Return the [X, Y] coordinate for the center point of the cell that contains the specified text.  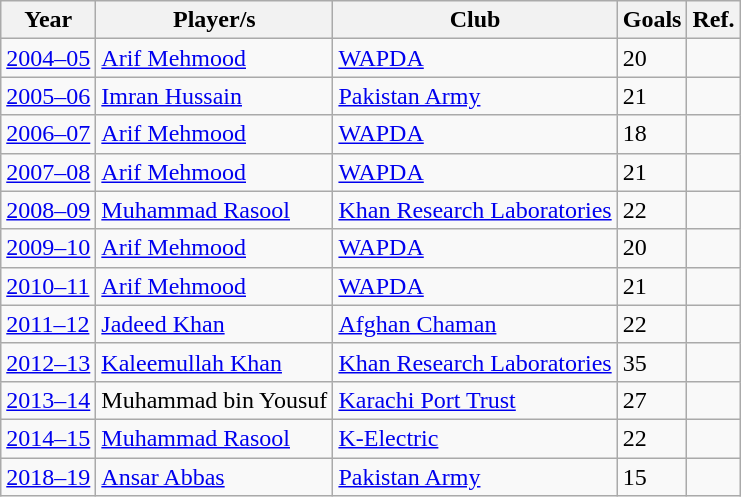
K-Electric [475, 438]
Muhammad bin Yousuf [214, 400]
Kaleemullah Khan [214, 362]
2008–09 [48, 210]
2007–08 [48, 172]
35 [652, 362]
Player/s [214, 20]
2005–06 [48, 96]
2014–15 [48, 438]
2011–12 [48, 324]
15 [652, 477]
2012–13 [48, 362]
2018–19 [48, 477]
2006–07 [48, 134]
Club [475, 20]
2013–14 [48, 400]
2010–11 [48, 286]
Afghan Chaman [475, 324]
Jadeed Khan [214, 324]
27 [652, 400]
Ref. [714, 20]
Year [48, 20]
Ansar Abbas [214, 477]
2009–10 [48, 248]
18 [652, 134]
Goals [652, 20]
Karachi Port Trust [475, 400]
Imran Hussain [214, 96]
2004–05 [48, 58]
